From the cell containing the given text, extract its center point as [x, y] coordinate. 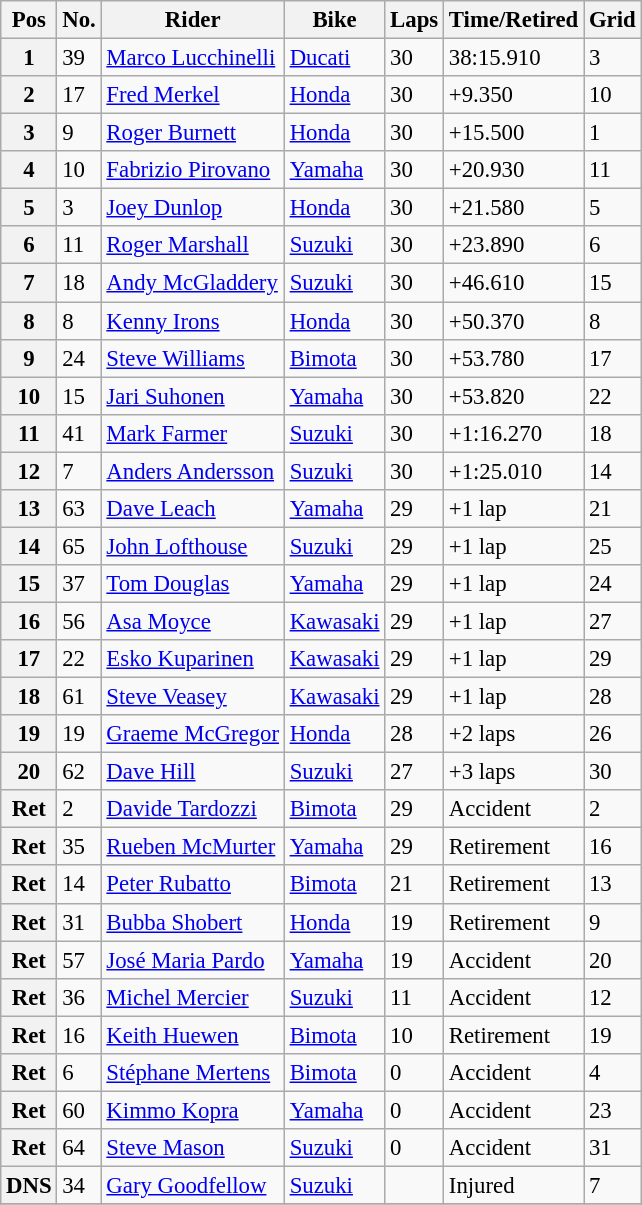
26 [612, 734]
65 [79, 546]
35 [79, 847]
No. [79, 20]
Rueben McMurter [192, 847]
Roger Burnett [192, 133]
37 [79, 584]
John Lofthouse [192, 546]
Bike [334, 20]
Graeme McGregor [192, 734]
Bubba Shobert [192, 922]
36 [79, 997]
Steve Mason [192, 1148]
39 [79, 58]
+3 laps [514, 772]
56 [79, 621]
+1:25.010 [514, 471]
+53.780 [514, 358]
Davide Tardozzi [192, 809]
+21.580 [514, 208]
Tom Douglas [192, 584]
Ducati [334, 58]
61 [79, 697]
Roger Marshall [192, 245]
+23.890 [514, 245]
Michel Mercier [192, 997]
34 [79, 1185]
Andy McGladdery [192, 283]
Injured [514, 1185]
Peter Rubatto [192, 885]
Kimmo Kopra [192, 1110]
+2 laps [514, 734]
60 [79, 1110]
Mark Farmer [192, 433]
+1:16.270 [514, 433]
38:15.910 [514, 58]
Time/Retired [514, 20]
Stéphane Mertens [192, 1073]
DNS [29, 1185]
41 [79, 433]
Rider [192, 20]
Asa Moyce [192, 621]
Keith Huewen [192, 1035]
Esko Kuparinen [192, 659]
Fred Merkel [192, 95]
25 [612, 546]
Marco Lucchinelli [192, 58]
Kenny Irons [192, 321]
23 [612, 1110]
62 [79, 772]
Grid [612, 20]
Gary Goodfellow [192, 1185]
63 [79, 509]
+53.820 [514, 396]
+20.930 [514, 170]
Dave Hill [192, 772]
Fabrizio Pirovano [192, 170]
Steve Veasey [192, 697]
+46.610 [514, 283]
Joey Dunlop [192, 208]
64 [79, 1148]
Pos [29, 20]
José Maria Pardo [192, 960]
Dave Leach [192, 509]
Steve Williams [192, 358]
57 [79, 960]
Laps [414, 20]
Anders Andersson [192, 471]
Jari Suhonen [192, 396]
+9.350 [514, 95]
+50.370 [514, 321]
+15.500 [514, 133]
